Pinpoint the cell where the given text exists, returning its [x, y] midpoint coordinate. 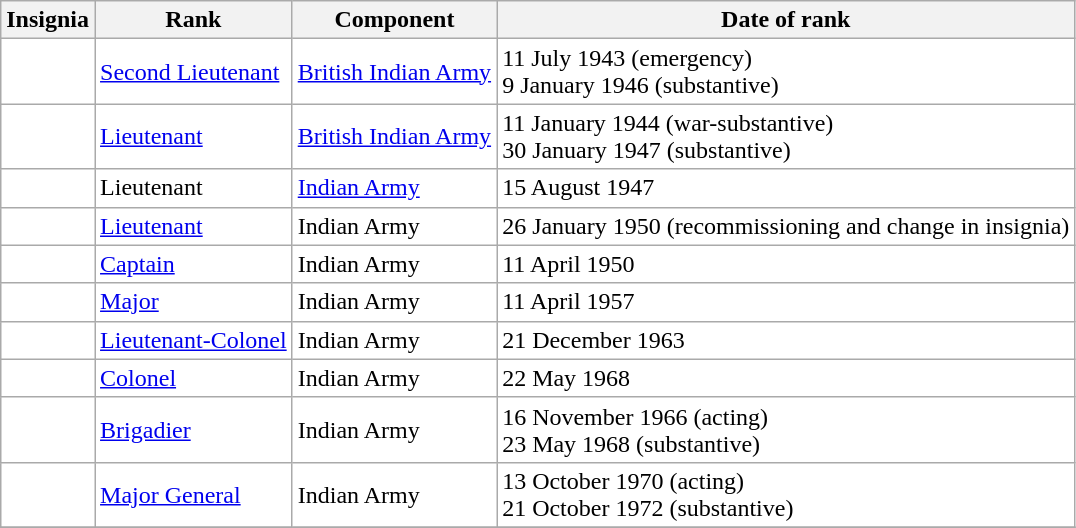
Component [394, 20]
Second Lieutenant [194, 72]
16 November 1966 (acting)23 May 1968 (substantive) [786, 430]
21 December 1963 [786, 340]
13 October 1970 (acting)21 October 1972 (substantive) [786, 494]
11 July 1943 (emergency)9 January 1946 (substantive) [786, 72]
Major [194, 302]
11 April 1950 [786, 264]
Insignia [48, 20]
26 January 1950 (recommissioning and change in insignia) [786, 226]
Major General [194, 494]
11 April 1957 [786, 302]
11 January 1944 (war-substantive)30 January 1947 (substantive) [786, 136]
Colonel [194, 378]
Brigadier [194, 430]
Lieutenant-Colonel [194, 340]
Captain [194, 264]
22 May 1968 [786, 378]
15 August 1947 [786, 188]
Rank [194, 20]
Date of rank [786, 20]
